Scan for the cell matching the given text and deliver its (X, Y) coordinate at center. 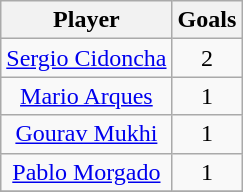
Pablo Morgado (86, 172)
Player (86, 20)
Gourav Mukhi (86, 134)
Sergio Cidoncha (86, 58)
Mario Arques (86, 96)
2 (207, 58)
Goals (207, 20)
